Scan for the cell matching the given text and deliver its (X, Y) coordinate at center. 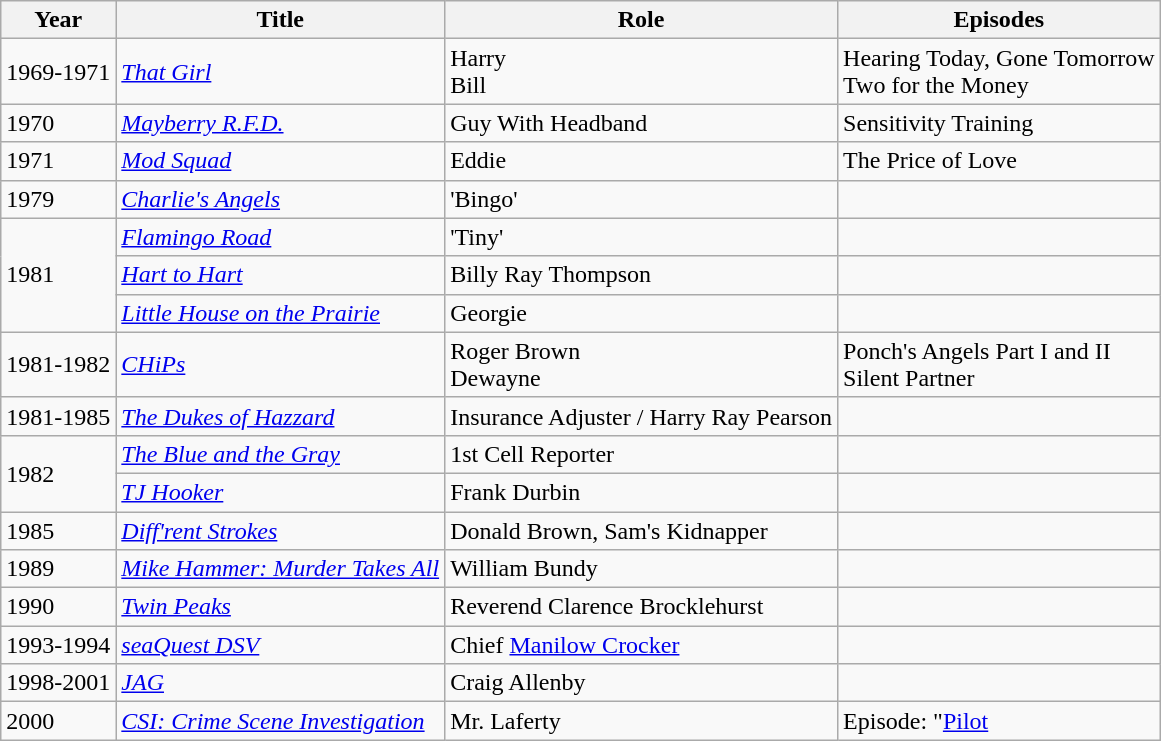
Roger BrownDewayne (642, 364)
JAG (280, 683)
Sensitivity Training (1000, 123)
'Bingo' (642, 199)
Year (58, 20)
Georgie (642, 313)
Eddie (642, 161)
Episode: "Pilot (1000, 721)
1981 (58, 275)
1989 (58, 569)
Mike Hammer: Murder Takes All (280, 569)
1981-1982 (58, 364)
Insurance Adjuster / Harry Ray Pearson (642, 416)
1st Cell Reporter (642, 454)
Diff'rent Strokes (280, 531)
1982 (58, 473)
The Price of Love (1000, 161)
1979 (58, 199)
1969-1971 (58, 72)
Title (280, 20)
That Girl (280, 72)
Little House on the Prairie (280, 313)
CSI: Crime Scene Investigation (280, 721)
Guy With Headband (642, 123)
Billy Ray Thompson (642, 275)
Hearing Today, Gone TomorrowTwo for the Money (1000, 72)
'Tiny' (642, 237)
Hart to Hart (280, 275)
1985 (58, 531)
1990 (58, 607)
Mayberry R.F.D. (280, 123)
2000 (58, 721)
HarryBill (642, 72)
1998-2001 (58, 683)
Craig Allenby (642, 683)
William Bundy (642, 569)
The Blue and the Gray (280, 454)
The Dukes of Hazzard (280, 416)
Charlie's Angels (280, 199)
Chief Manilow Crocker (642, 645)
Role (642, 20)
Frank Durbin (642, 492)
TJ Hooker (280, 492)
Mr. Laferty (642, 721)
Mod Squad (280, 161)
seaQuest DSV (280, 645)
Episodes (1000, 20)
Donald Brown, Sam's Kidnapper (642, 531)
1971 (58, 161)
Ponch's Angels Part I and IISilent Partner (1000, 364)
1993-1994 (58, 645)
Twin Peaks (280, 607)
1981-1985 (58, 416)
Reverend Clarence Brocklehurst (642, 607)
CHiPs (280, 364)
Flamingo Road (280, 237)
1970 (58, 123)
